Find where the given text appears and provide that cell's center as (x, y) coordinate. 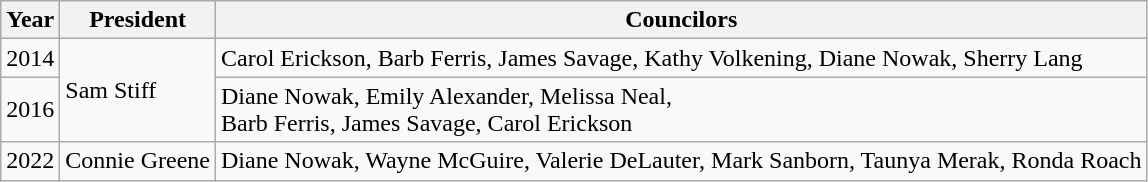
2022 (30, 161)
Diane Nowak, Wayne McGuire, Valerie DeLauter, Mark Sanborn, Taunya Merak, Ronda Roach (681, 161)
Carol Erickson, Barb Ferris, James Savage, Kathy Volkening, Diane Nowak, Sherry Lang (681, 58)
Sam Stiff (138, 90)
2016 (30, 110)
Diane Nowak, Emily Alexander, Melissa Neal,Barb Ferris, James Savage, Carol Erickson (681, 110)
2014 (30, 58)
Connie Greene (138, 161)
Councilors (681, 20)
President (138, 20)
Year (30, 20)
